Capture the cell that displays the provided text and extract its [x, y] central coordinate. 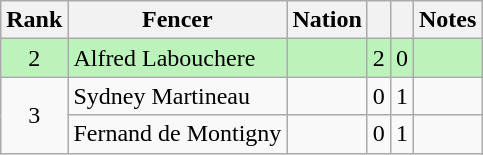
Nation [327, 20]
Rank [34, 20]
Fernand de Montigny [178, 134]
Fencer [178, 20]
Notes [447, 20]
Alfred Labouchere [178, 58]
Sydney Martineau [178, 96]
3 [34, 115]
